Locate the cell with the specified text and output its [x, y] center coordinate. 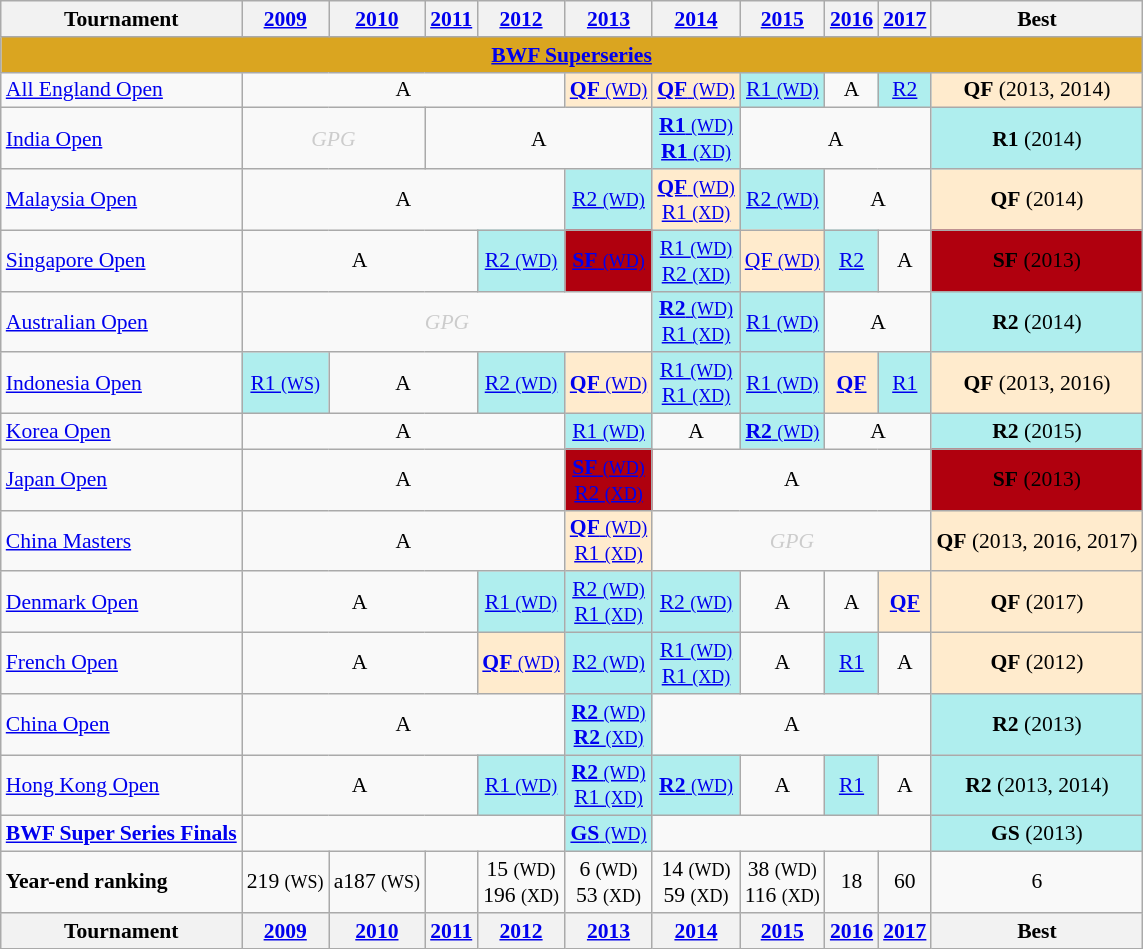
QF (2014) [1036, 200]
GS (2013) [1036, 834]
BWF Superseries [572, 55]
French Open [122, 664]
R1 (WS) [286, 384]
a187 (WS) [377, 882]
38 (WD) 116 (XD) [782, 882]
R2 (2014) [1036, 322]
QF (2012) [1036, 664]
China Masters [122, 540]
All England Open [122, 90]
6 (WD) 53 (XD) [608, 882]
18 [852, 882]
Malaysia Open [122, 200]
219 (WS) [286, 882]
R2 (WD) R2 (XD) [608, 724]
Denmark Open [122, 602]
GS (WD) [608, 834]
Singapore Open [122, 260]
R2 (2013) [1036, 724]
China Open [122, 724]
QF (2013, 2016) [1036, 384]
Hong Kong Open [122, 786]
India Open [122, 138]
QF (2013, 2014) [1036, 90]
R1 (2014) [1036, 138]
Year-end ranking [122, 882]
6 [1036, 882]
R2 (2013, 2014) [1036, 786]
R2 (2015) [1036, 432]
Indonesia Open [122, 384]
SF (WD) R2 (XD) [608, 480]
Korea Open [122, 432]
14 (WD) 59 (XD) [696, 882]
Japan Open [122, 480]
QF (2017) [1036, 602]
QF (2013, 2016, 2017) [1036, 540]
15 (WD) 196 (XD) [520, 882]
Australian Open [122, 322]
R1 (WD) R2 (XD) [696, 260]
60 [904, 882]
SF (WD) [608, 260]
BWF Super Series Finals [122, 834]
